Locate the cell with the specified text and output its [X, Y] center coordinate. 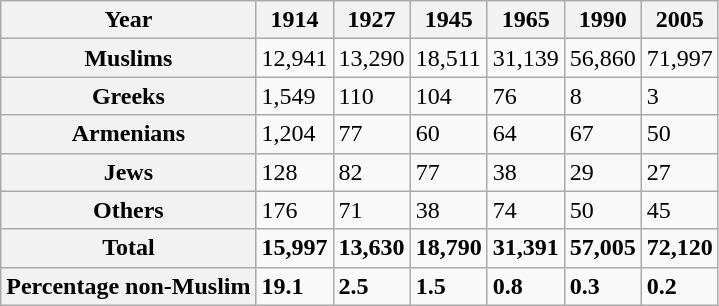
74 [526, 210]
1927 [372, 20]
71,997 [680, 58]
1,204 [294, 134]
1965 [526, 20]
60 [448, 134]
71 [372, 210]
13,630 [372, 248]
104 [448, 96]
72,120 [680, 248]
76 [526, 96]
Muslims [128, 58]
1.5 [448, 286]
31,139 [526, 58]
56,860 [602, 58]
13,290 [372, 58]
19.1 [294, 286]
0.8 [526, 286]
67 [602, 134]
1914 [294, 20]
1945 [448, 20]
31,391 [526, 248]
0.3 [602, 286]
Greeks [128, 96]
Percentage non-Muslim [128, 286]
15,997 [294, 248]
8 [602, 96]
Total [128, 248]
Others [128, 210]
110 [372, 96]
18,790 [448, 248]
128 [294, 172]
0.2 [680, 286]
1990 [602, 20]
29 [602, 172]
1,549 [294, 96]
3 [680, 96]
45 [680, 210]
2005 [680, 20]
2.5 [372, 286]
27 [680, 172]
18,511 [448, 58]
176 [294, 210]
Armenians [128, 134]
Jews [128, 172]
Year [128, 20]
12,941 [294, 58]
64 [526, 134]
57,005 [602, 248]
82 [372, 172]
